Pinpoint the cell where the given text exists, returning its (X, Y) midpoint coordinate. 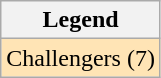
Challengers (7) (81, 58)
Legend (81, 20)
